Determine the (x, y) coordinate at the center of the cell enclosing the given text.  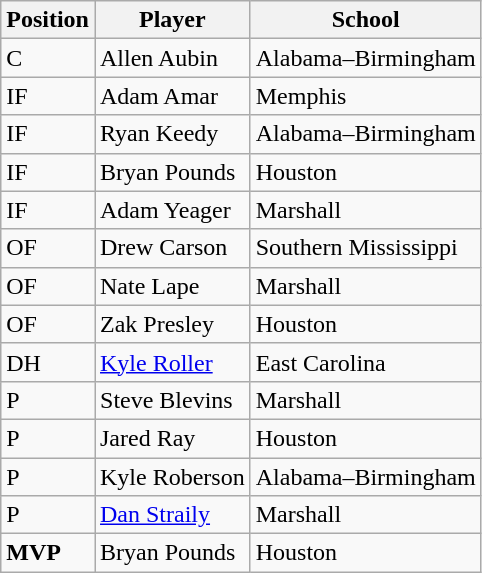
Allen Aubin (172, 58)
DH (48, 362)
East Carolina (366, 362)
Steve Blevins (172, 400)
Adam Amar (172, 96)
Player (172, 20)
C (48, 58)
Adam Yeager (172, 210)
School (366, 20)
Memphis (366, 96)
Zak Presley (172, 324)
Kyle Roller (172, 362)
MVP (48, 553)
Ryan Keedy (172, 134)
Position (48, 20)
Southern Mississippi (366, 248)
Kyle Roberson (172, 477)
Dan Straily (172, 515)
Jared Ray (172, 438)
Drew Carson (172, 248)
Nate Lape (172, 286)
